Detect which cell encompasses the target text, then output its (X, Y) center coordinate. 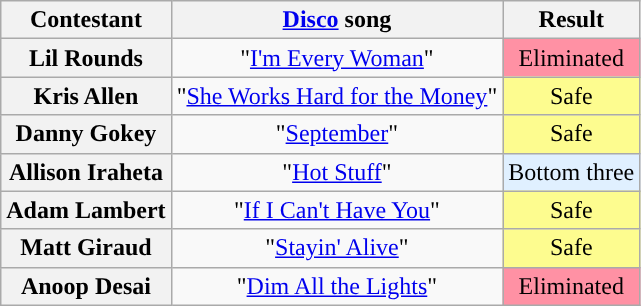
Kris Allen (86, 96)
Matt Giraud (86, 248)
Adam Lambert (86, 210)
"Stayin' Alive" (337, 248)
"I'm Every Woman" (337, 58)
"If I Can't Have You" (337, 210)
Contestant (86, 20)
"Hot Stuff" (337, 172)
"Dim All the Lights" (337, 286)
Bottom three (572, 172)
Allison Iraheta (86, 172)
Danny Gokey (86, 134)
"September" (337, 134)
"She Works Hard for the Money" (337, 96)
Anoop Desai (86, 286)
Lil Rounds (86, 58)
Disco song (337, 20)
Result (572, 20)
